Locate the cell with the specified text and output its [X, Y] center coordinate. 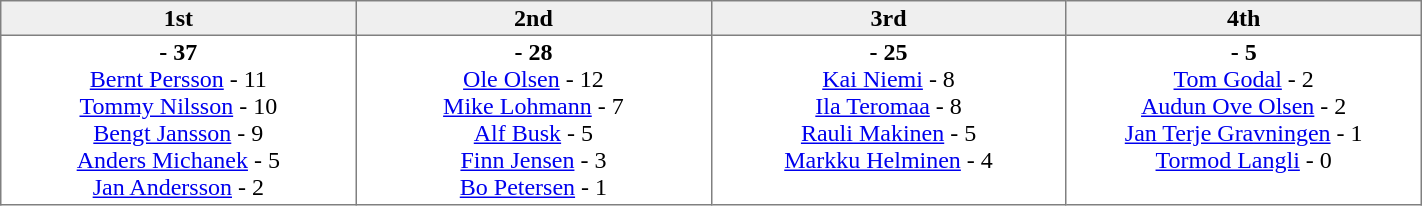
2nd [534, 18]
- 5Tom Godal - 2Audun Ove Olsen - 2Jan Terje Gravningen - 1Tormod Langli - 0 [1244, 120]
- 25Kai Niemi - 8Ila Teromaa - 8Rauli Makinen - 5Markku Helminen - 4 [888, 120]
- 28Ole Olsen - 12Mike Lohmann - 7Alf Busk - 5Finn Jensen - 3Bo Petersen - 1 [534, 120]
4th [1244, 18]
- 37Bernt Persson - 11Tommy Nilsson - 10Bengt Jansson - 9Anders Michanek - 5Jan Andersson - 2 [178, 120]
3rd [888, 18]
1st [178, 18]
